Find where the given text appears and provide that cell's center as (x, y) coordinate. 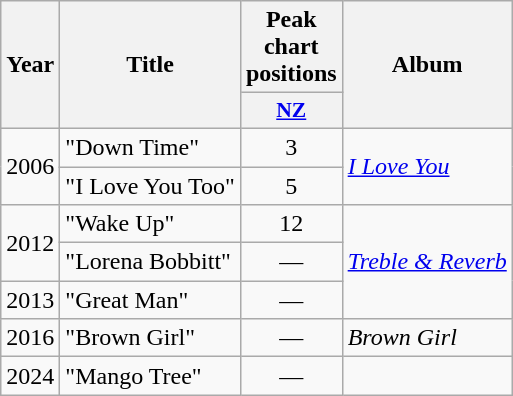
2016 (30, 338)
"Great Man" (150, 300)
5 (291, 185)
2012 (30, 243)
3 (291, 147)
Treble & Reverb (427, 262)
Title (150, 65)
I Love You (427, 166)
Peak chart positions (291, 47)
Album (427, 65)
12 (291, 224)
"Brown Girl" (150, 338)
2013 (30, 300)
2024 (30, 376)
NZ (291, 111)
"Down Time" (150, 147)
"Wake Up" (150, 224)
"I Love You Too" (150, 185)
2006 (30, 166)
Brown Girl (427, 338)
Year (30, 65)
"Mango Tree" (150, 376)
"Lorena Bobbitt" (150, 262)
